Return the (x, y) coordinate for the center point of the cell that contains the specified text.  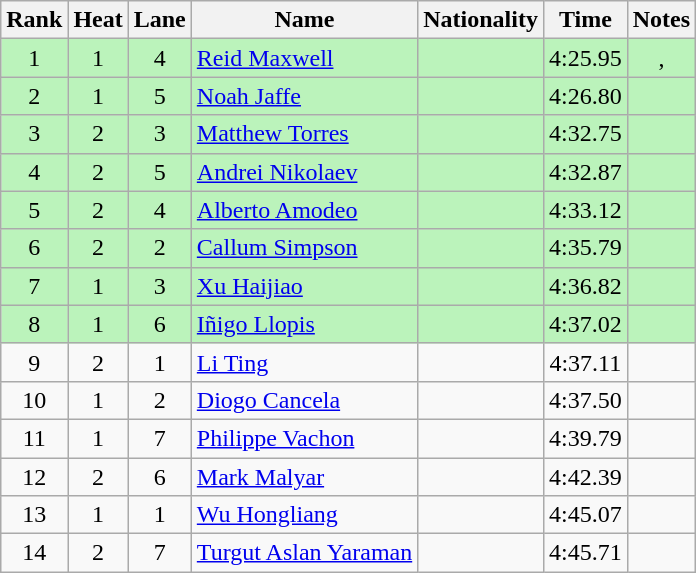
4:37.50 (585, 400)
Wu Hongliang (304, 515)
11 (34, 438)
Andrei Nikolaev (304, 172)
9 (34, 362)
Alberto Amodeo (304, 210)
Turgut Aslan Yaraman (304, 553)
12 (34, 477)
13 (34, 515)
4:45.07 (585, 515)
Matthew Torres (304, 134)
Li Ting (304, 362)
Xu Haijiao (304, 286)
4:35.79 (585, 248)
Name (304, 20)
Time (585, 20)
4:42.39 (585, 477)
14 (34, 553)
10 (34, 400)
Rank (34, 20)
Nationality (481, 20)
4:36.82 (585, 286)
, (661, 58)
4:37.02 (585, 324)
4:25.95 (585, 58)
Philippe Vachon (304, 438)
4:26.80 (585, 96)
Diogo Cancela (304, 400)
8 (34, 324)
4:32.87 (585, 172)
4:33.12 (585, 210)
Mark Malyar (304, 477)
4:39.79 (585, 438)
4:37.11 (585, 362)
4:32.75 (585, 134)
Heat (98, 20)
Lane (160, 20)
Noah Jaffe (304, 96)
Notes (661, 20)
Reid Maxwell (304, 58)
Callum Simpson (304, 248)
4:45.71 (585, 553)
Iñigo Llopis (304, 324)
